Identify which cell holds the provided text, then report its [X, Y] central coordinate. 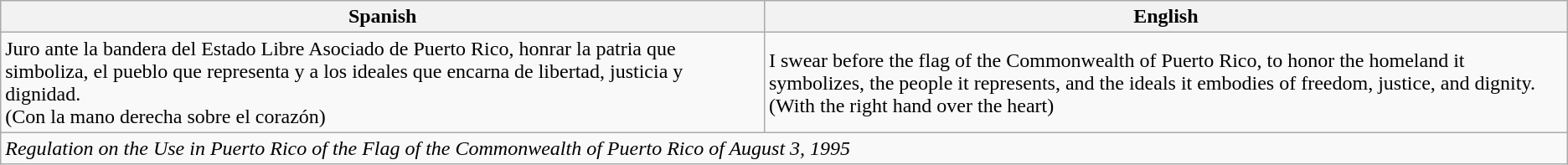
Regulation on the Use in Puerto Rico of the Flag of the Commonwealth of Puerto Rico of August 3, 1995 [784, 148]
Spanish [383, 17]
English [1166, 17]
